Return (x, y) of the center of cell containing provided text 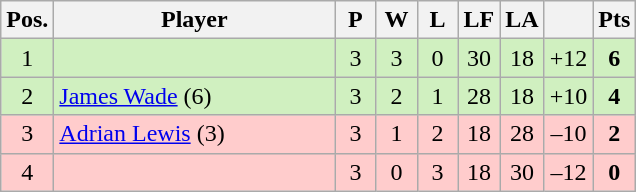
P (356, 20)
+12 (568, 58)
Player (194, 20)
Adrian Lewis (3) (194, 134)
L (438, 20)
–12 (568, 172)
Pts (614, 20)
LF (479, 20)
–10 (568, 134)
Pos. (28, 20)
James Wade (6) (194, 96)
LA (522, 20)
+10 (568, 96)
W (396, 20)
6 (614, 58)
